Identify which cell holds the provided text, then report its [x, y] central coordinate. 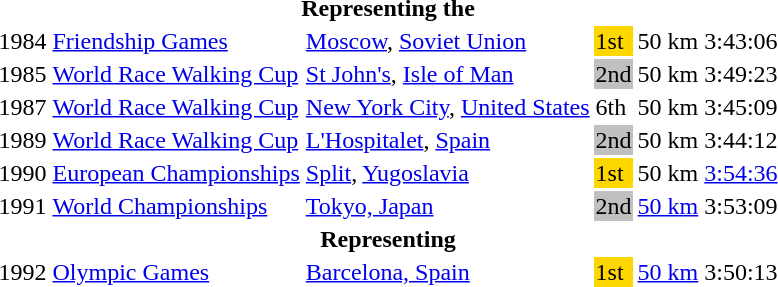
Friendship Games [176, 41]
Tokyo, Japan [448, 206]
Moscow, Soviet Union [448, 41]
Split, Yugoslavia [448, 173]
European Championships [176, 173]
Barcelona, Spain [448, 272]
New York City, United States [448, 107]
St John's, Isle of Man [448, 74]
6th [614, 107]
L'Hospitalet, Spain [448, 140]
Olympic Games [176, 272]
World Championships [176, 206]
